Return (x, y) of the center of cell containing provided text 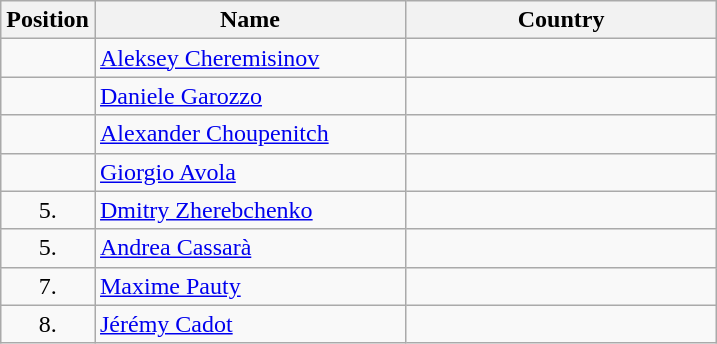
Position (48, 20)
8. (48, 324)
Giorgio Avola (250, 172)
Name (250, 20)
Maxime Pauty (250, 286)
Andrea Cassarà (250, 248)
Alexander Choupenitch (250, 134)
Aleksey Cheremisinov (250, 58)
Dmitry Zherebchenko (250, 210)
Daniele Garozzo (250, 96)
Jérémy Cadot (250, 324)
Country (562, 20)
7. (48, 286)
